Search for the cell housing the specified text and yield its (x, y) center coordinate. 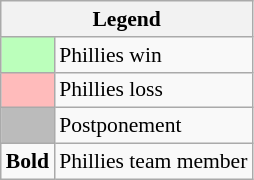
Phillies team member (153, 162)
Postponement (153, 126)
Phillies win (153, 55)
Phillies loss (153, 90)
Bold (28, 162)
Legend (127, 19)
